For the text-containing cell, return its midpoint in (X, Y) coordinate format. 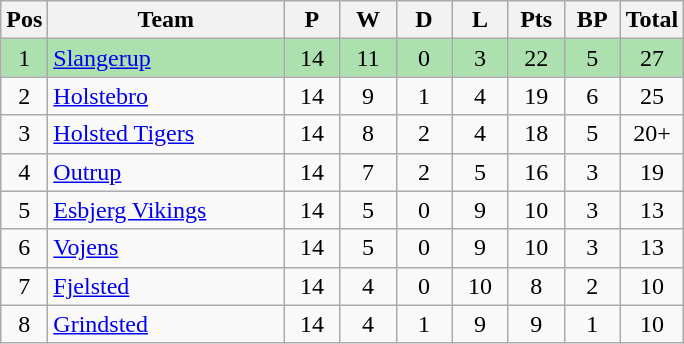
P (312, 20)
W (368, 20)
25 (652, 96)
Esbjerg Vikings (166, 210)
27 (652, 58)
Grindsted (166, 324)
Slangerup (166, 58)
BP (592, 20)
L (480, 20)
D (424, 20)
22 (536, 58)
Team (166, 20)
Vojens (166, 248)
Holsted Tigers (166, 134)
11 (368, 58)
20+ (652, 134)
Pos (24, 20)
Fjelsted (166, 286)
16 (536, 172)
Outrup (166, 172)
Pts (536, 20)
18 (536, 134)
Total (652, 20)
Holstebro (166, 96)
